Capture the cell that displays the provided text and extract its (X, Y) central coordinate. 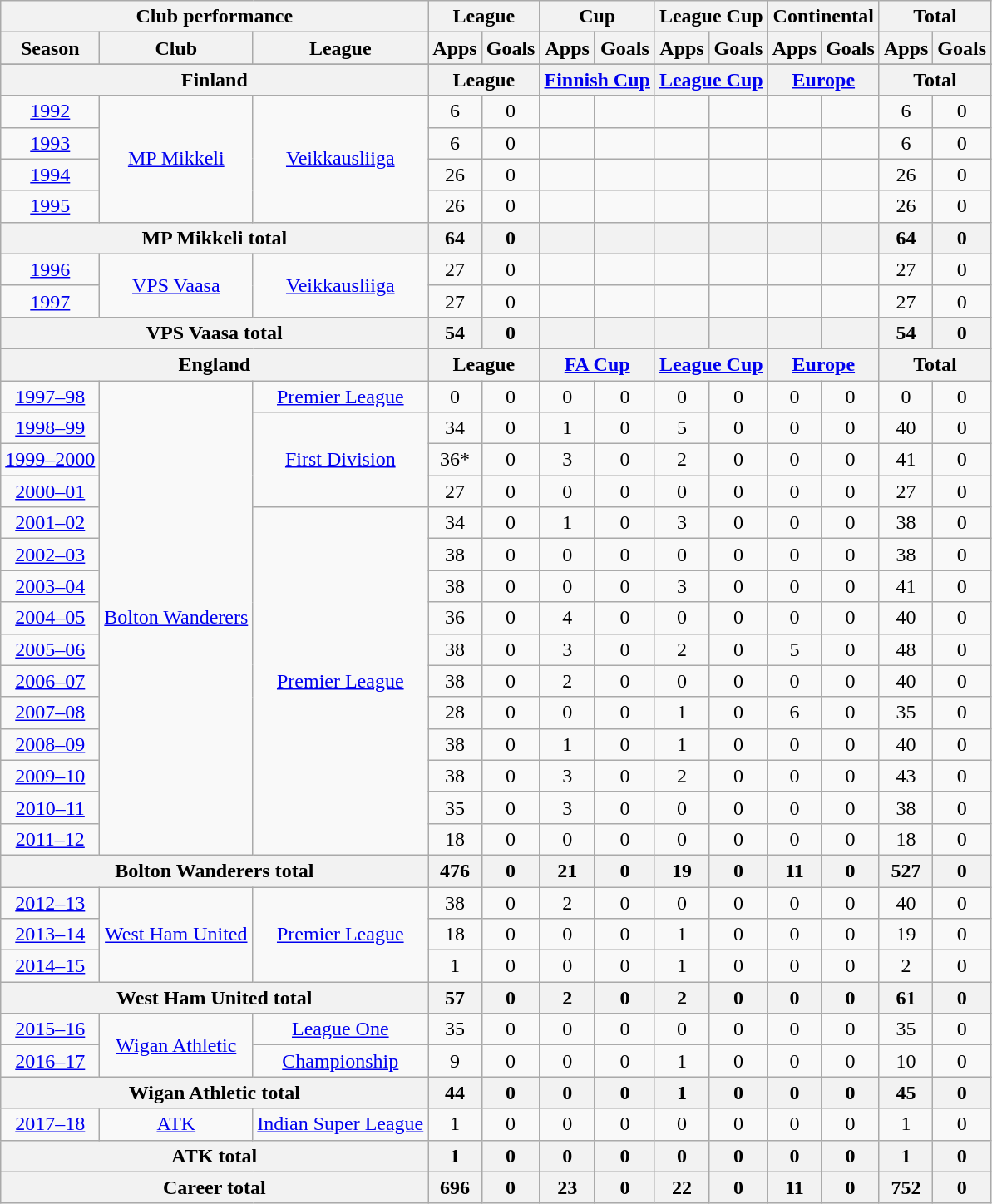
43 (906, 776)
Championship (341, 1061)
21 (567, 871)
476 (455, 871)
4 (567, 618)
1994 (50, 175)
2002–03 (50, 555)
36 (455, 618)
2014–15 (50, 966)
2005–06 (50, 649)
West Ham United total (215, 998)
1993 (50, 143)
36* (455, 460)
1997–98 (50, 397)
2004–05 (50, 618)
MP Mikkeli (176, 159)
2017–18 (50, 1124)
1997 (50, 301)
10 (906, 1061)
Cup (597, 17)
2006–07 (50, 681)
Bolton Wanderers total (215, 871)
61 (906, 998)
57 (455, 998)
FA Cup (597, 364)
MP Mikkeli total (215, 238)
23 (567, 1187)
696 (455, 1187)
2012–13 (50, 902)
2001–02 (50, 523)
45 (906, 1093)
1998–99 (50, 428)
Continental (823, 17)
Career total (215, 1187)
Bolton Wanderers (176, 619)
2009–10 (50, 776)
1999–2000 (50, 460)
9 (455, 1061)
League One (341, 1029)
ATK (176, 1124)
Season (50, 48)
48 (906, 649)
44 (455, 1093)
Finnish Cup (597, 80)
VPS Vaasa (176, 285)
752 (906, 1187)
2016–17 (50, 1061)
England (215, 364)
527 (906, 871)
28 (455, 713)
2013–14 (50, 935)
VPS Vaasa total (215, 333)
Club performance (215, 17)
1995 (50, 206)
1992 (50, 111)
2010–11 (50, 807)
2003–04 (50, 586)
2000–01 (50, 491)
2007–08 (50, 713)
2011–12 (50, 839)
West Ham United (176, 934)
22 (682, 1187)
Indian Super League (341, 1124)
2008–09 (50, 744)
ATK total (215, 1156)
2015–16 (50, 1029)
Club (176, 48)
Wigan Athletic total (215, 1093)
Finland (215, 80)
1996 (50, 269)
First Division (341, 460)
Wigan Athletic (176, 1045)
